Capture the cell that displays the provided text and extract its [X, Y] central coordinate. 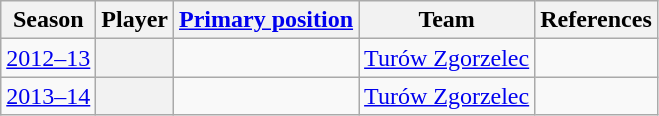
Player [135, 20]
Season [48, 20]
Team [447, 20]
Primary position [266, 20]
References [596, 20]
2012–13 [48, 58]
2013–14 [48, 96]
